Locate the cell with the specified text and output its [X, Y] center coordinate. 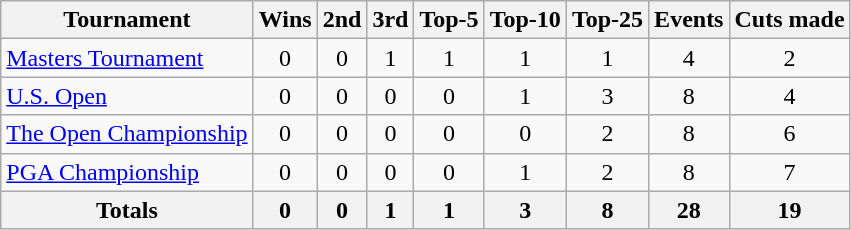
The Open Championship [127, 134]
Top-25 [607, 20]
19 [790, 210]
Tournament [127, 20]
PGA Championship [127, 172]
7 [790, 172]
Top-5 [449, 20]
28 [689, 210]
3rd [390, 20]
Totals [127, 210]
Cuts made [790, 20]
Wins [285, 20]
Top-10 [525, 20]
6 [790, 134]
U.S. Open [127, 96]
Events [689, 20]
Masters Tournament [127, 58]
2nd [342, 20]
